Scan for the cell matching the given text and deliver its (x, y) coordinate at center. 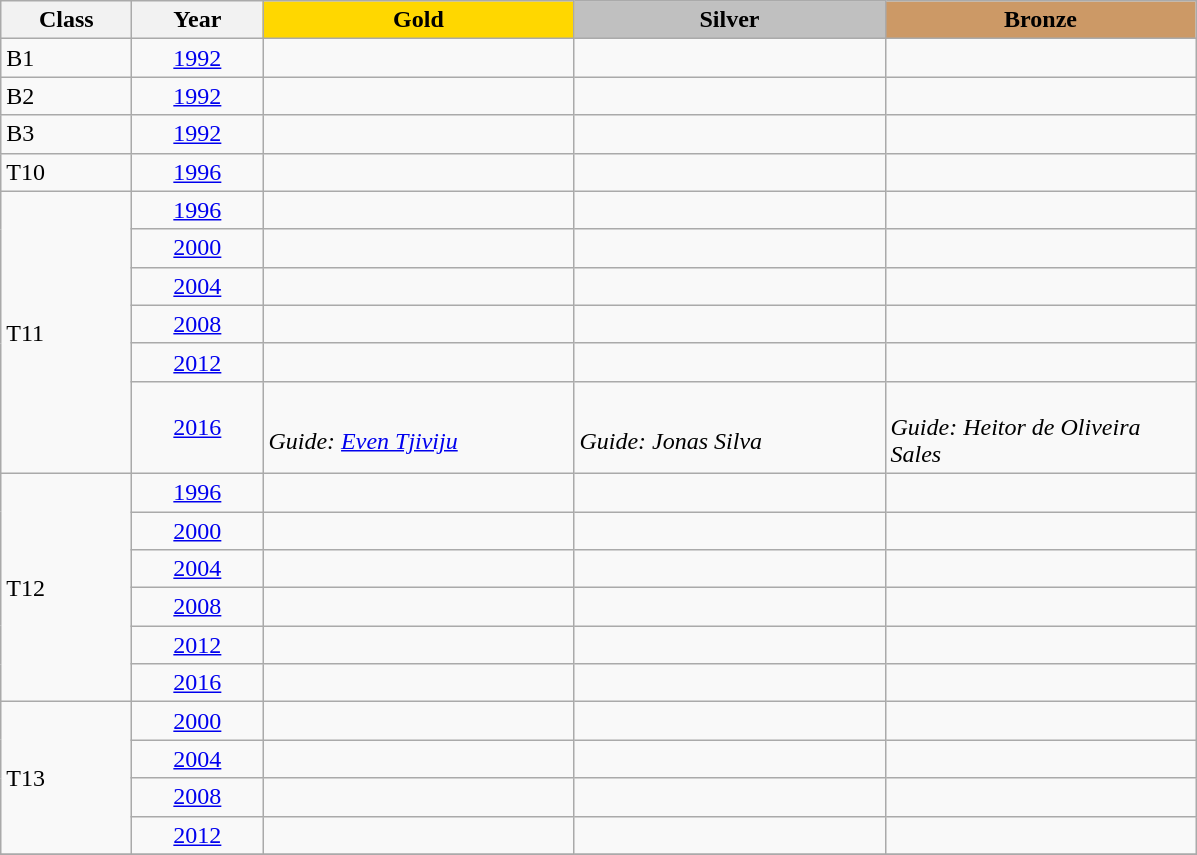
T11 (66, 332)
T10 (66, 172)
Guide: Even Tjiviju (418, 427)
Class (66, 20)
Year (198, 20)
T12 (66, 587)
Silver (730, 20)
Bronze (1040, 20)
Guide: Jonas Silva (730, 427)
T13 (66, 778)
B3 (66, 134)
Guide: Heitor de Oliveira Sales (1040, 427)
Gold (418, 20)
B2 (66, 96)
B1 (66, 58)
